Capture the cell that displays the provided text and extract its (X, Y) central coordinate. 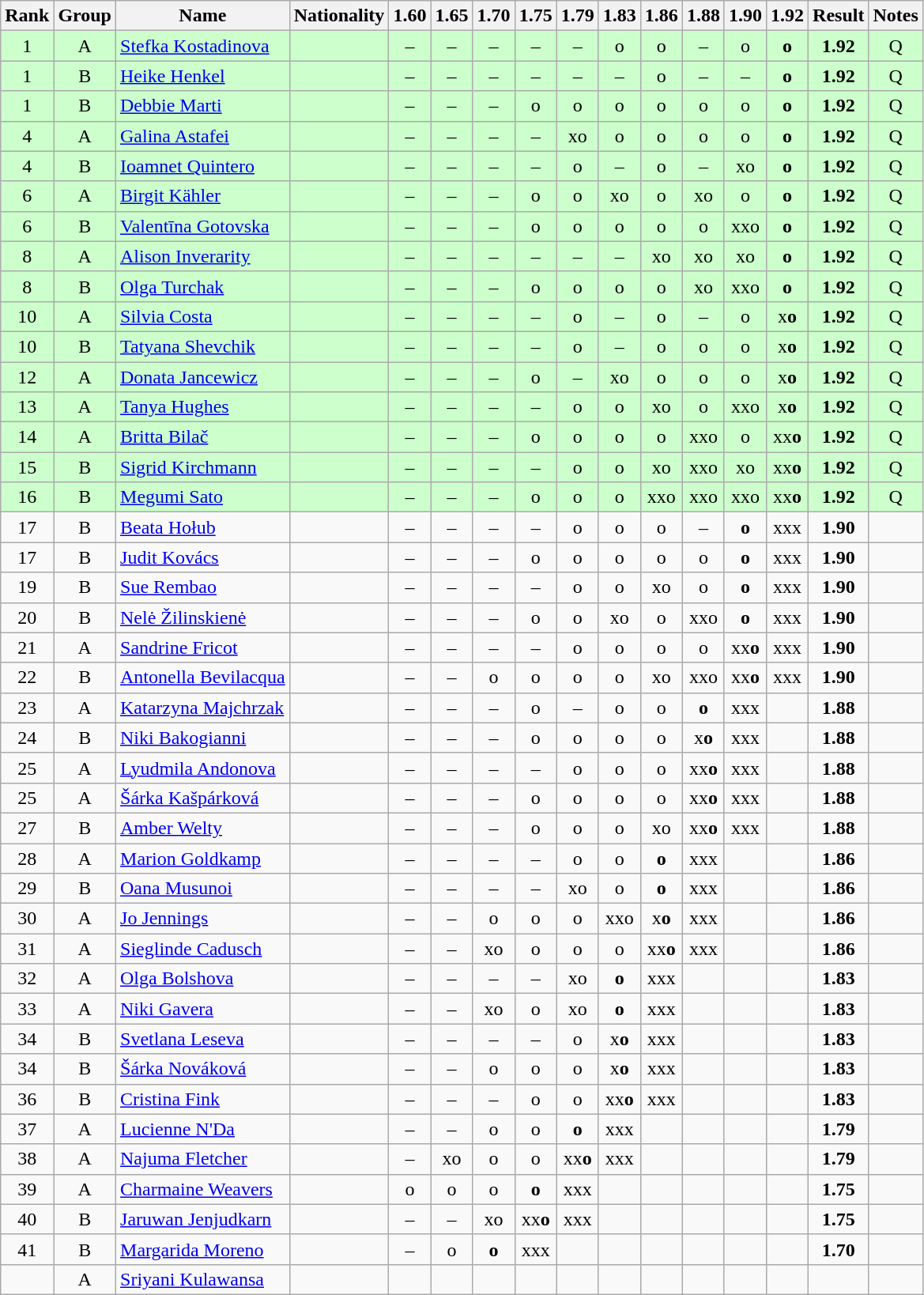
40 (27, 1219)
Tanya Hughes (203, 407)
Rank (27, 16)
27 (27, 828)
1.60 (409, 16)
Donata Jancewicz (203, 377)
31 (27, 949)
Alison Inverarity (203, 256)
Birgit Kähler (203, 196)
Group (85, 16)
Margarida Moreno (203, 1249)
21 (27, 647)
16 (27, 497)
Beata Hołub (203, 527)
Katarzyna Majchrzak (203, 708)
Sieglinde Cadusch (203, 949)
Amber Welty (203, 828)
Debbie Marti (203, 106)
Sue Rembao (203, 587)
Svetlana Leseva (203, 1039)
Oana Musunoi (203, 889)
33 (27, 1009)
Judit Kovács (203, 557)
12 (27, 377)
1.65 (452, 16)
Heike Henkel (203, 76)
Galina Astafei (203, 136)
Lucienne N'Da (203, 1129)
Olga Turchak (203, 286)
28 (27, 858)
Šárka Kašpárková (203, 798)
Najuma Fletcher (203, 1159)
13 (27, 407)
Olga Bolshova (203, 979)
14 (27, 437)
36 (27, 1099)
Silvia Costa (203, 316)
22 (27, 678)
Antonella Bevilacqua (203, 678)
Niki Bakogianni (203, 738)
Notes (896, 16)
15 (27, 467)
23 (27, 708)
20 (27, 617)
29 (27, 889)
38 (27, 1159)
Lyudmila Andonova (203, 768)
19 (27, 587)
37 (27, 1129)
Sandrine Fricot (203, 647)
Tatyana Shevchik (203, 346)
Jaruwan Jenjudkarn (203, 1219)
Result (839, 16)
Sigrid Kirchmann (203, 467)
Britta Bilač (203, 437)
Cristina Fink (203, 1099)
Niki Gavera (203, 1009)
Charmaine Weavers (203, 1189)
32 (27, 979)
Valentīna Gotovska (203, 226)
41 (27, 1249)
Jo Jennings (203, 919)
24 (27, 738)
39 (27, 1189)
Marion Goldkamp (203, 858)
Name (203, 16)
Megumi Sato (203, 497)
Šárka Nováková (203, 1069)
Sriyani Kulawansa (203, 1279)
Ioamnet Quintero (203, 166)
Nelė Žilinskienė (203, 617)
Nationality (339, 16)
30 (27, 919)
Stefka Kostadinova (203, 46)
